Return the [X, Y] coordinate for the center point of the cell that contains the specified text.  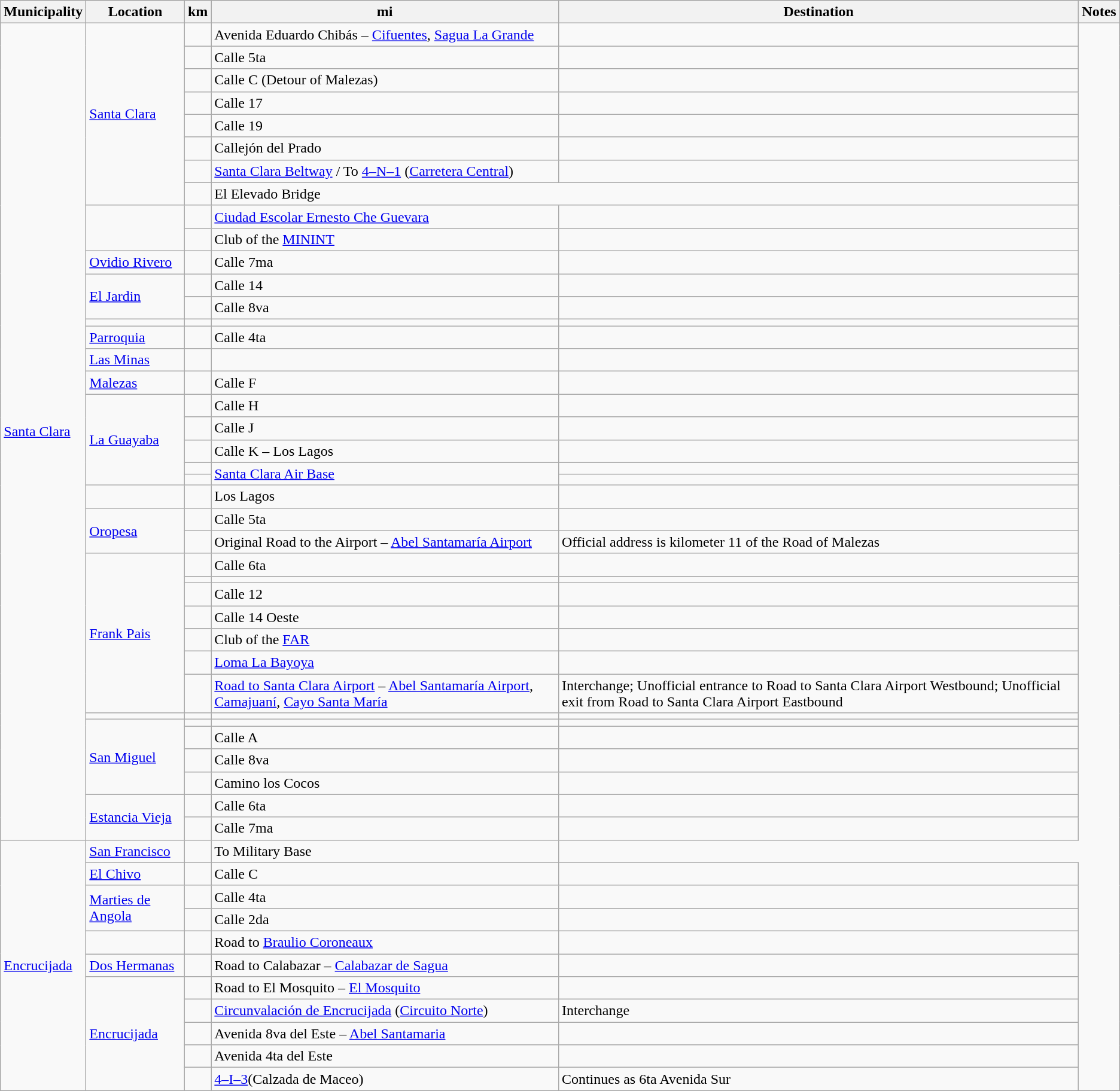
Estancia Vieja [135, 817]
Destination [818, 12]
Parroquia [135, 337]
To Military Base [385, 851]
Calle 19 [385, 126]
Dos Hermanas [135, 965]
Santa Clara Beltway / To 4–N–1 (Carretera Central) [385, 171]
Loma La Bayoya [385, 663]
La Guayaba [135, 440]
Calle H [385, 406]
Frank Pais [135, 633]
Malezas [135, 383]
4–I–3(Calzada de Maceo) [385, 1079]
Interchange; Unofficial entrance to Road to Santa Clara Airport Westbound; Unofficial exit from Road to Santa Clara Airport Eastbound [818, 694]
Location [135, 12]
mi [385, 12]
El Chivo [135, 874]
Los Lagos [385, 496]
Camino los Cocos [385, 783]
El Jardin [135, 297]
Calle K – Los Lagos [385, 451]
Calle 14 [385, 285]
Continues as 6ta Avenida Sur [818, 1079]
Municipality [43, 12]
San Francisco [135, 851]
Calle J [385, 428]
Santa Clara Air Base [385, 474]
Calle 17 [385, 103]
Calle 2da [385, 919]
Club of the FAR [385, 640]
Notes [1099, 12]
Callejón del Prado [385, 148]
Calle 12 [385, 594]
San Miguel [135, 757]
Original Road to the Airport – Abel Santamaría Airport [385, 542]
Avenida 8va del Este – Abel Santamaria [385, 1034]
Calle C (Detour of Malezas) [385, 80]
Ovidio Rivero [135, 262]
Las Minas [135, 360]
Calle F [385, 383]
Interchange [818, 1011]
Official address is kilometer 11 of the Road of Malezas [818, 542]
Calle 14 Oeste [385, 617]
Road to Calabazar – Calabazar de Sagua [385, 965]
Avenida 4ta del Este [385, 1056]
Road to Santa Clara Airport – Abel Santamaría Airport, Camajuaní, Cayo Santa María [385, 694]
Club of the MININT [385, 239]
Road to El Mosquito – El Mosquito [385, 988]
Calle A [385, 738]
Ciudad Escolar Ernesto Che Guevara [385, 217]
km [197, 12]
Circunvalación de Encrucijada (Circuito Norte) [385, 1011]
Avenida Eduardo Chibás – Cifuentes, Sagua La Grande [385, 35]
Calle C [385, 874]
El Elevado Bridge [645, 194]
Oropesa [135, 531]
Road to Braulio Coroneaux [385, 942]
Marties de Angola [135, 908]
